Return [X, Y] of the center of cell containing provided text 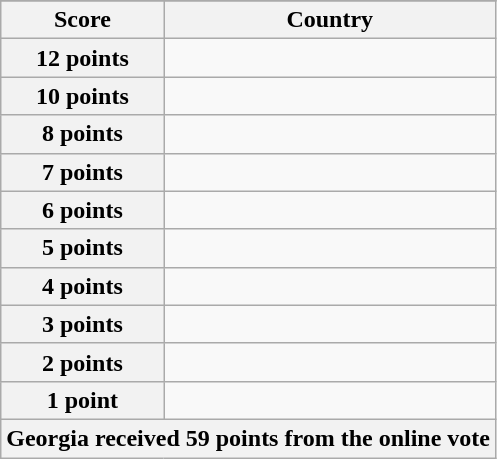
4 points [82, 286]
3 points [82, 324]
6 points [82, 210]
5 points [82, 248]
1 point [82, 400]
Score [82, 20]
2 points [82, 362]
10 points [82, 96]
Country [330, 20]
Georgia received 59 points from the online vote [248, 438]
8 points [82, 134]
7 points [82, 172]
12 points [82, 58]
